Locate the cell with the specified text and output its (x, y) center coordinate. 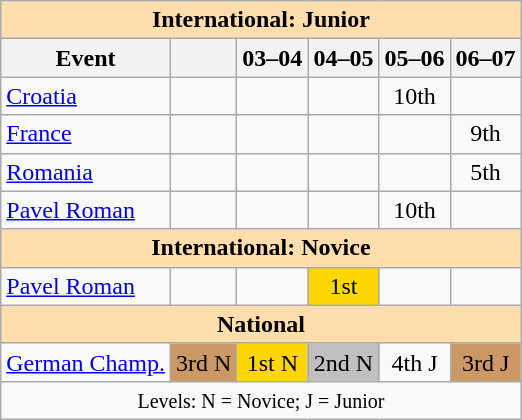
4th J (414, 362)
06–07 (486, 58)
1st (344, 286)
Event (86, 58)
9th (486, 134)
2nd N (344, 362)
3rd J (486, 362)
03–04 (272, 58)
1st N (272, 362)
Levels: N = Novice; J = Junior (261, 400)
05–06 (414, 58)
04–05 (344, 58)
Romania (86, 172)
International: Novice (261, 248)
International: Junior (261, 20)
3rd N (203, 362)
France (86, 134)
5th (486, 172)
German Champ. (86, 362)
Croatia (86, 96)
National (261, 324)
